From the cell containing the given text, extract its center point as (X, Y) coordinate. 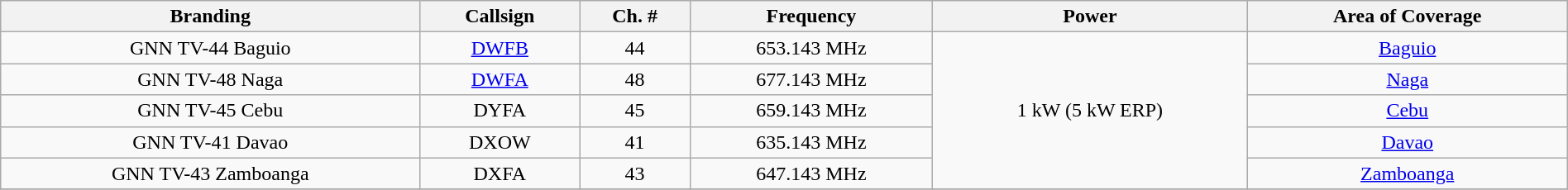
635.143 MHz (810, 142)
GNN TV-41 Davao (210, 142)
653.143 MHz (810, 48)
Branding (210, 17)
DWFA (500, 79)
45 (635, 111)
659.143 MHz (810, 111)
Cebu (1408, 111)
677.143 MHz (810, 79)
DXFA (500, 173)
43 (635, 173)
Ch. # (635, 17)
Baguio (1408, 48)
DYFA (500, 111)
647.143 MHz (810, 173)
GNN TV-43 Zamboanga (210, 173)
Zamboanga (1408, 173)
GNN TV-45 Cebu (210, 111)
44 (635, 48)
DWFB (500, 48)
GNN TV-48 Naga (210, 79)
Area of Coverage (1408, 17)
GNN TV-44 Baguio (210, 48)
DXOW (500, 142)
48 (635, 79)
Power (1090, 17)
41 (635, 142)
Frequency (810, 17)
1 kW (5 kW ERP) (1090, 111)
Callsign (500, 17)
Davao (1408, 142)
Naga (1408, 79)
